For the text-containing cell, return its midpoint in (x, y) coordinate format. 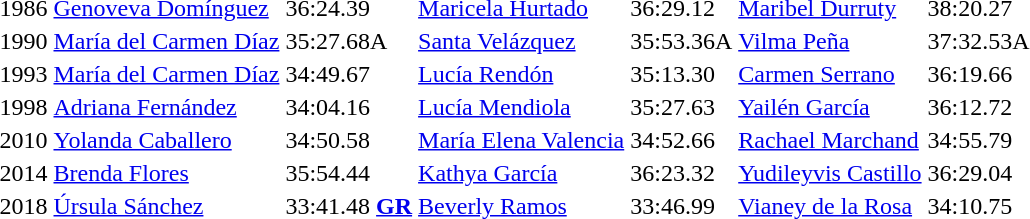
Yolanda Caballero (166, 140)
Brenda Flores (166, 173)
34:52.66 (682, 140)
34:50.58 (349, 140)
35:53.36A (682, 41)
Kathya García (522, 173)
María Elena Valencia (522, 140)
Rachael Marchand (830, 140)
35:54.44 (349, 173)
35:27.68A (349, 41)
Yailén García (830, 107)
Lucía Rendón (522, 74)
35:27.63 (682, 107)
35:13.30 (682, 74)
36:23.32 (682, 173)
34:49.67 (349, 74)
34:04.16 (349, 107)
Vilma Peña (830, 41)
Carmen Serrano (830, 74)
Santa Velázquez (522, 41)
Yudileyvis Castillo (830, 173)
Adriana Fernández (166, 107)
Lucía Mendiola (522, 107)
